Capture the cell that displays the provided text and extract its [x, y] central coordinate. 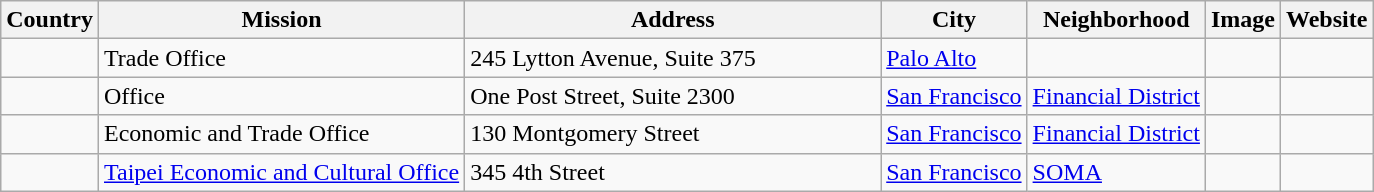
130 Montgomery Street [673, 134]
Mission [281, 20]
Country [50, 20]
Image [1242, 20]
Office [281, 96]
Trade Office [281, 58]
245 Lytton Avenue, Suite 375 [673, 58]
Neighborhood [1116, 20]
SOMA [1116, 172]
City [954, 20]
Taipei Economic and Cultural Office [281, 172]
Economic and Trade Office [281, 134]
Address [673, 20]
Palo Alto [954, 58]
345 4th Street [673, 172]
Website [1326, 20]
One Post Street, Suite 2300 [673, 96]
